Detect which cell encompasses the target text, then output its (x, y) center coordinate. 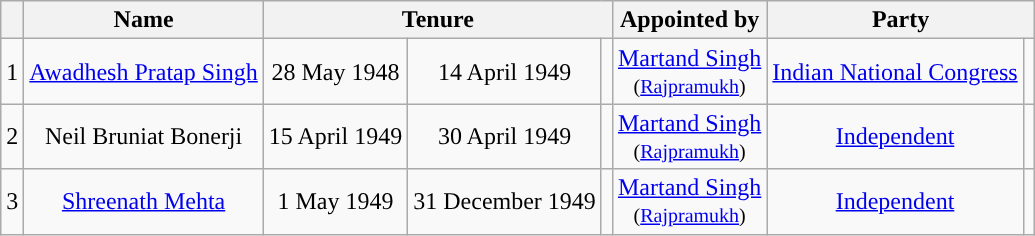
Tenure (438, 20)
2 (12, 136)
Name (144, 20)
Appointed by (689, 20)
Shreenath Mehta (144, 202)
1 May 1949 (335, 202)
14 April 1949 (505, 72)
3 (12, 202)
31 December 1949 (505, 202)
Indian National Congress (895, 72)
1 (12, 72)
Neil Bruniat Bonerji (144, 136)
30 April 1949 (505, 136)
15 April 1949 (335, 136)
Party (900, 20)
28 May 1948 (335, 72)
Awadhesh Pratap Singh (144, 72)
